Extract the [X, Y] coordinate from the center of the cell holding the provided text.  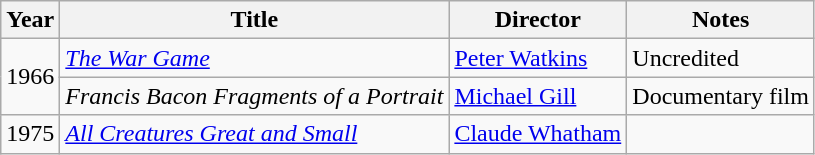
1975 [30, 134]
Michael Gill [538, 96]
1966 [30, 77]
All Creatures Great and Small [254, 134]
Francis Bacon Fragments of a Portrait [254, 96]
Year [30, 20]
Claude Whatham [538, 134]
Title [254, 20]
Director [538, 20]
Notes [721, 20]
Uncredited [721, 58]
Documentary film [721, 96]
Peter Watkins [538, 58]
The War Game [254, 58]
